Return the (X, Y) coordinate for the center point of the cell that contains the specified text.  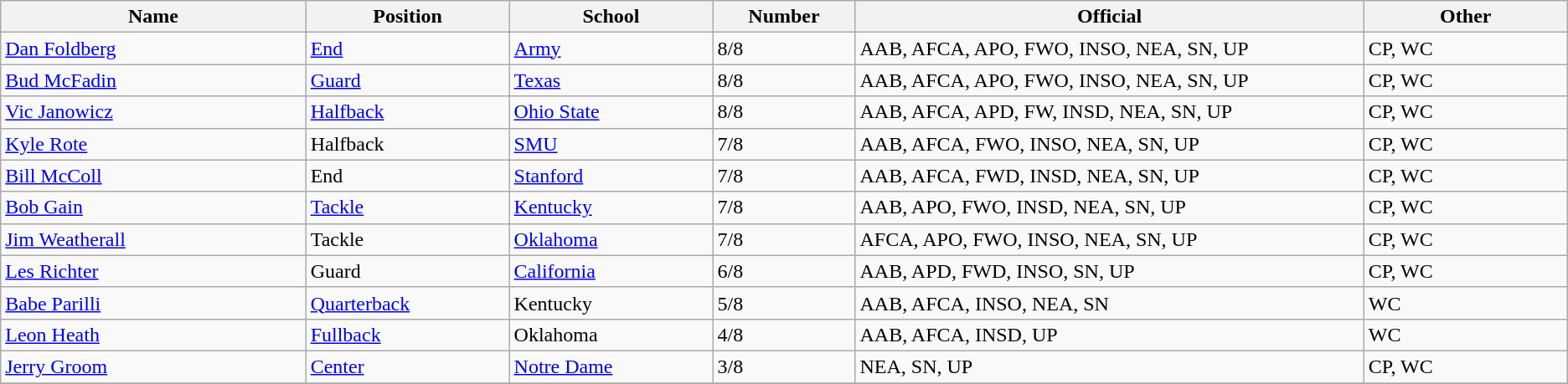
3/8 (784, 366)
Official (1109, 17)
Army (611, 49)
Other (1466, 17)
4/8 (784, 335)
NEA, SN, UP (1109, 366)
Vic Janowicz (153, 112)
School (611, 17)
Bob Gain (153, 207)
AFCA, APO, FWO, INSO, NEA, SN, UP (1109, 239)
Jim Weatherall (153, 239)
AAB, AFCA, INSD, UP (1109, 335)
Position (407, 17)
Notre Dame (611, 366)
Fullback (407, 335)
Number (784, 17)
AAB, APO, FWO, INSD, NEA, SN, UP (1109, 207)
Dan Foldberg (153, 49)
Center (407, 366)
Quarterback (407, 303)
6/8 (784, 271)
Ohio State (611, 112)
Kyle Rote (153, 144)
5/8 (784, 303)
Leon Heath (153, 335)
SMU (611, 144)
AAB, AFCA, APD, FW, INSD, NEA, SN, UP (1109, 112)
AAB, AFCA, FWO, INSO, NEA, SN, UP (1109, 144)
Texas (611, 80)
Les Richter (153, 271)
Bill McColl (153, 176)
Jerry Groom (153, 366)
AAB, AFCA, FWD, INSD, NEA, SN, UP (1109, 176)
California (611, 271)
Name (153, 17)
Stanford (611, 176)
Babe Parilli (153, 303)
AAB, AFCA, INSO, NEA, SN (1109, 303)
AAB, APD, FWD, INSO, SN, UP (1109, 271)
Bud McFadin (153, 80)
